Output the [X, Y] coordinate of the center of the cell containing the given text.  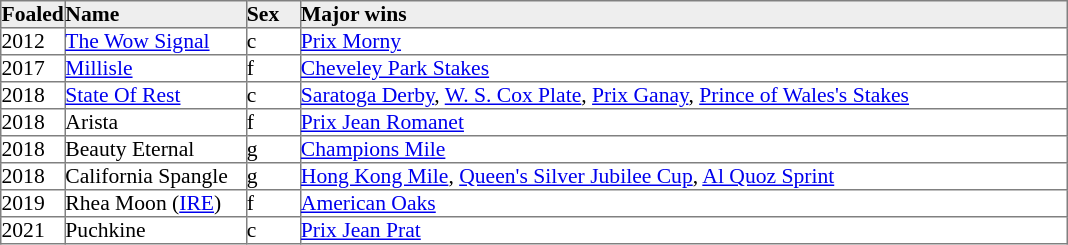
Champions Mile [683, 150]
Name [156, 14]
Prix Morny [683, 42]
2017 [33, 68]
State Of Rest [156, 96]
Millisle [156, 68]
Prix Jean Romanet [683, 122]
Cheveley Park Stakes [683, 68]
Foaled [33, 14]
2019 [33, 204]
2012 [33, 42]
Prix Jean Prat [683, 230]
2021 [33, 230]
Major wins [683, 14]
Puchkine [156, 230]
Saratoga Derby, W. S. Cox Plate, Prix Ganay, Prince of Wales's Stakes [683, 96]
Beauty Eternal [156, 150]
Sex [273, 14]
American Oaks [683, 204]
Hong Kong Mile, Queen's Silver Jubilee Cup, Al Quoz Sprint [683, 176]
Rhea Moon (IRE) [156, 204]
The Wow Signal [156, 42]
Arista [156, 122]
California Spangle [156, 176]
